Return [x, y] of the center of cell containing provided text 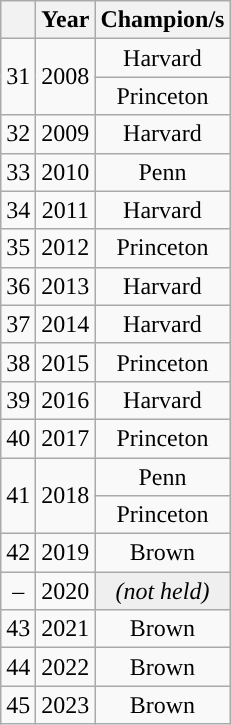
Champion/s [162, 20]
Year [66, 20]
44 [18, 667]
2010 [66, 172]
32 [18, 134]
2020 [66, 591]
2021 [66, 629]
2016 [66, 400]
2022 [66, 667]
2013 [66, 286]
31 [18, 77]
33 [18, 172]
35 [18, 248]
43 [18, 629]
45 [18, 705]
39 [18, 400]
42 [18, 553]
2015 [66, 362]
(not held) [162, 591]
2014 [66, 324]
40 [18, 438]
38 [18, 362]
2017 [66, 438]
2012 [66, 248]
37 [18, 324]
34 [18, 210]
41 [18, 496]
2018 [66, 496]
36 [18, 286]
– [18, 591]
2011 [66, 210]
2009 [66, 134]
2019 [66, 553]
2008 [66, 77]
2023 [66, 705]
